Return [x, y] of the center of cell containing provided text 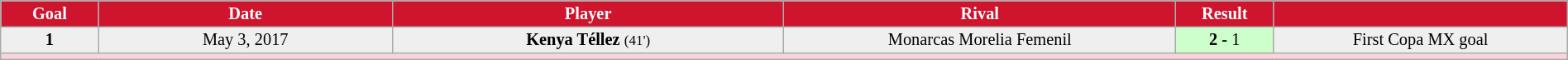
Goal [50, 14]
Result [1225, 14]
Kenya Téllez (41') [588, 40]
Player [588, 14]
Monarcas Morelia Femenil [980, 40]
May 3, 2017 [245, 40]
Rival [980, 14]
Date [245, 14]
First Copa MX goal [1421, 40]
1 [50, 40]
2 - 1 [1225, 40]
